Extract the (x, y) coordinate from the center of the cell holding the provided text.  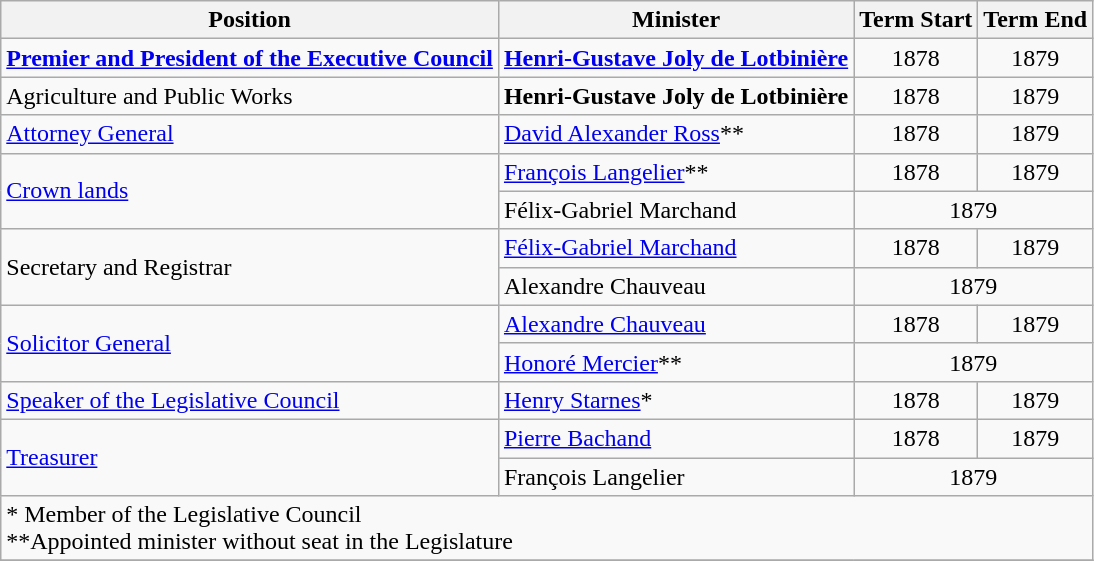
Honoré Mercier** (676, 362)
François Langelier** (676, 172)
Treasurer (250, 457)
Pierre Bachand (676, 438)
David Alexander Ross** (676, 134)
Solicitor General (250, 343)
Minister (676, 20)
Attorney General (250, 134)
Secretary and Registrar (250, 267)
Henry Starnes* (676, 400)
Crown lands (250, 191)
Agriculture and Public Works (250, 96)
* Member of the Legislative Council **Appointed minister without seat in the Legislature (547, 528)
Premier and President of the Executive Council (250, 58)
François Langelier (676, 477)
Term End (1036, 20)
Speaker of the Legislative Council (250, 400)
Term Start (916, 20)
Position (250, 20)
